Return the (x, y) coordinate for the center point of the cell that contains the specified text.  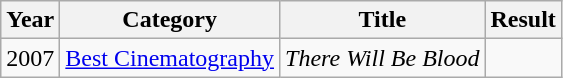
Title (382, 20)
Result (523, 20)
2007 (30, 58)
Year (30, 20)
Category (170, 20)
Best Cinematography (170, 58)
There Will Be Blood (382, 58)
